Determine the (X, Y) coordinate at the center of the cell enclosing the given text.  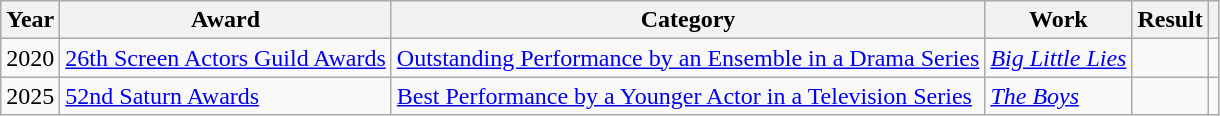
52nd Saturn Awards (226, 96)
Best Performance by a Younger Actor in a Television Series (688, 96)
The Boys (1058, 96)
Outstanding Performance by an Ensemble in a Drama Series (688, 58)
2020 (30, 58)
Category (688, 20)
Award (226, 20)
Result (1170, 20)
Big Little Lies (1058, 58)
26th Screen Actors Guild Awards (226, 58)
Year (30, 20)
Work (1058, 20)
2025 (30, 96)
